Detect which cell encompasses the target text, then output its [X, Y] center coordinate. 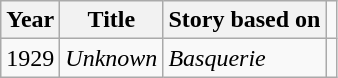
Basquerie [244, 58]
Unknown [112, 58]
Title [112, 20]
1929 [30, 58]
Year [30, 20]
Story based on [244, 20]
